Find where the given text appears and provide that cell's center as (X, Y) coordinate. 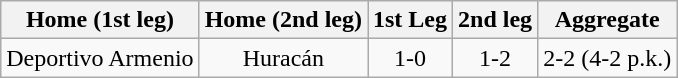
Home (2nd leg) (283, 20)
1-0 (410, 58)
1st Leg (410, 20)
Aggregate (608, 20)
Huracán (283, 58)
Deportivo Armenio (100, 58)
Home (1st leg) (100, 20)
2nd leg (496, 20)
1-2 (496, 58)
2-2 (4-2 p.k.) (608, 58)
